Output the [X, Y] coordinate of the center of the cell containing the given text.  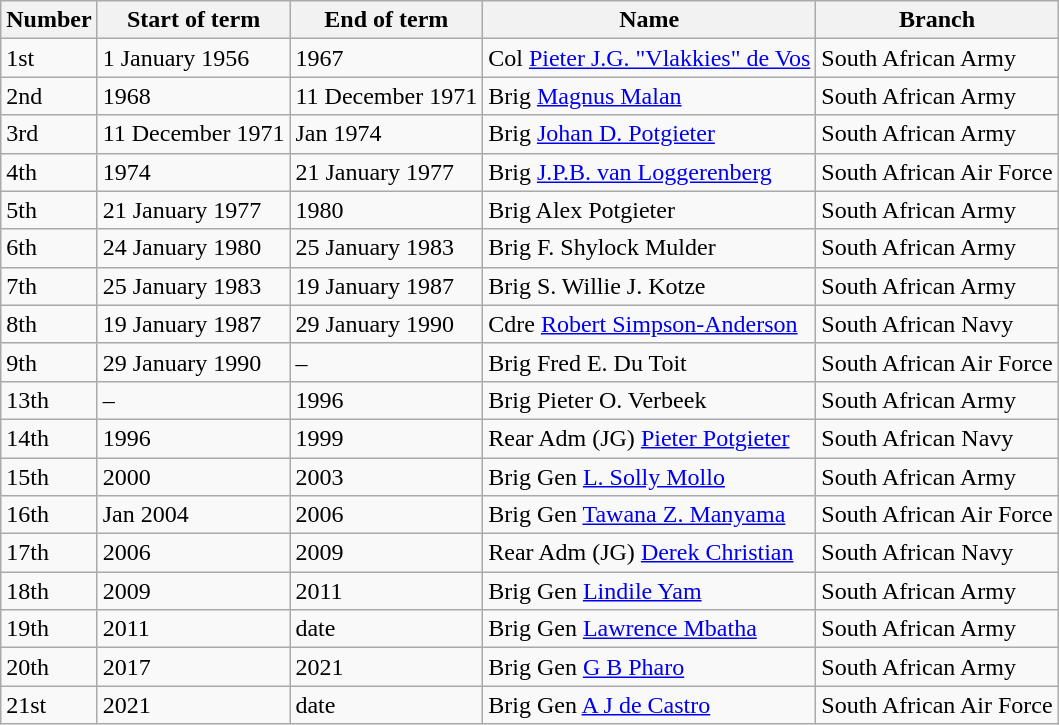
Start of term [194, 20]
13th [49, 400]
2017 [194, 667]
Brig Gen L. Solly Mollo [650, 477]
Brig Fred E. Du Toit [650, 362]
18th [49, 591]
Jan 2004 [194, 515]
Brig Johan D. Potgieter [650, 134]
2nd [49, 96]
14th [49, 438]
1st [49, 58]
Brig F. Shylock Mulder [650, 248]
Brig S. Willie J. Kotze [650, 286]
17th [49, 553]
1980 [386, 210]
3rd [49, 134]
1999 [386, 438]
19th [49, 629]
16th [49, 515]
Branch [937, 20]
Cdre Robert Simpson-Anderson [650, 324]
Name [650, 20]
Brig J.P.B. van Loggerenberg [650, 172]
20th [49, 667]
1968 [194, 96]
8th [49, 324]
Rear Adm (JG) Pieter Potgieter [650, 438]
9th [49, 362]
Brig Gen G B Pharo [650, 667]
15th [49, 477]
2000 [194, 477]
1967 [386, 58]
Brig Pieter O. Verbeek [650, 400]
Number [49, 20]
24 January 1980 [194, 248]
7th [49, 286]
Brig Magnus Malan [650, 96]
5th [49, 210]
6th [49, 248]
End of term [386, 20]
Brig Gen A J de Castro [650, 705]
Brig Alex Potgieter [650, 210]
Col Pieter J.G. "Vlakkies" de Vos [650, 58]
1 January 1956 [194, 58]
Brig Gen Tawana Z. Manyama [650, 515]
Jan 1974 [386, 134]
Rear Adm (JG) Derek Christian [650, 553]
4th [49, 172]
21st [49, 705]
Brig Gen Lawrence Mbatha [650, 629]
2003 [386, 477]
1974 [194, 172]
Brig Gen Lindile Yam [650, 591]
